Pinpoint the cell where the given text exists, returning its [X, Y] midpoint coordinate. 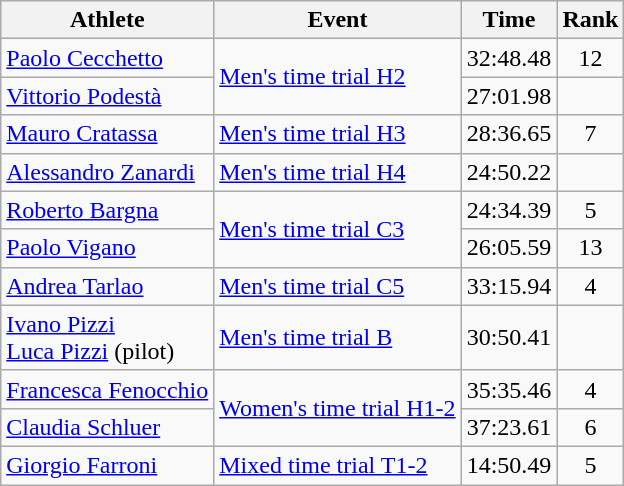
Women's time trial H1-2 [338, 408]
Men's time trial C3 [338, 229]
30:50.41 [509, 338]
Claudia Schluer [108, 427]
28:36.65 [509, 134]
Mauro Cratassa [108, 134]
Alessandro Zanardi [108, 172]
12 [590, 58]
35:35.46 [509, 389]
Roberto Bargna [108, 210]
Paolo Vigano [108, 248]
Andrea Tarlao [108, 286]
Men's time trial B [338, 338]
Men's time trial H4 [338, 172]
Event [338, 20]
Athlete [108, 20]
Men's time trial H3 [338, 134]
Men's time trial H2 [338, 77]
Rank [590, 20]
37:23.61 [509, 427]
26:05.59 [509, 248]
Mixed time trial T1-2 [338, 465]
7 [590, 134]
Francesca Fenocchio [108, 389]
27:01.98 [509, 96]
Vittorio Podestà [108, 96]
Giorgio Farroni [108, 465]
33:15.94 [509, 286]
14:50.49 [509, 465]
32:48.48 [509, 58]
13 [590, 248]
24:34.39 [509, 210]
24:50.22 [509, 172]
Time [509, 20]
6 [590, 427]
Men's time trial C5 [338, 286]
Ivano Pizzi Luca Pizzi (pilot) [108, 338]
Paolo Cecchetto [108, 58]
